Locate the cell with the specified text and output its [x, y] center coordinate. 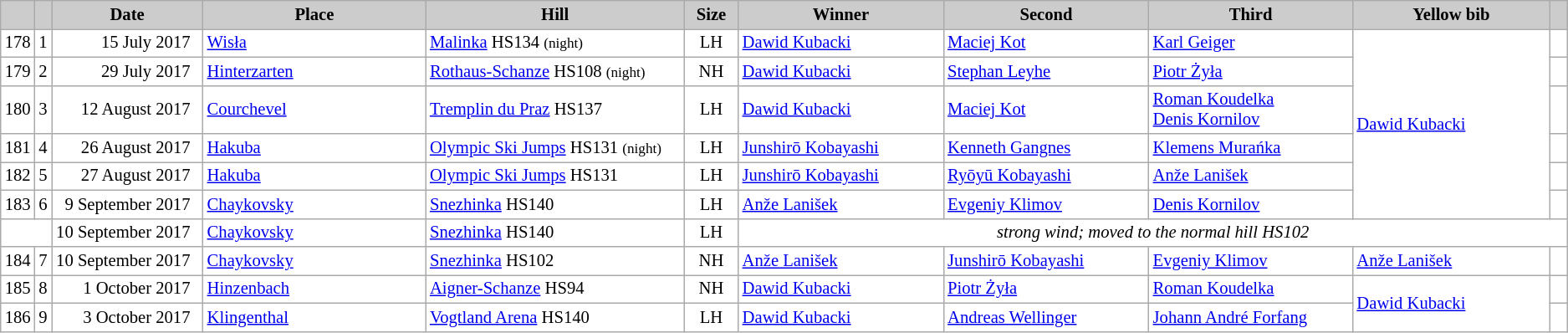
Date [127, 14]
182 [18, 176]
2 [43, 71]
Johann André Forfang [1251, 317]
strong wind; moved to the normal hill HS102 [1153, 233]
3 October 2017 [127, 317]
Wisła [314, 43]
Hill [555, 14]
8 [43, 289]
Kenneth Gangnes [1046, 148]
Winner [841, 14]
27 August 2017 [127, 176]
Karl Geiger [1251, 43]
Olympic Ski Jumps HS131 (night) [555, 148]
Stephan Leyhe [1046, 71]
Aigner-Schanze HS94 [555, 289]
181 [18, 148]
179 [18, 71]
5 [43, 176]
Malinka HS134 (night) [555, 43]
1 [43, 43]
Place [314, 14]
Third [1251, 14]
9 [43, 317]
186 [18, 317]
Snezhinka HS102 [555, 260]
Tremplin du Praz HS137 [555, 110]
Denis Kornilov [1251, 204]
6 [43, 204]
178 [18, 43]
Roman Koudelka [1251, 289]
Rothaus-Schanze HS108 (night) [555, 71]
Klemens Murańka [1251, 148]
Second [1046, 14]
12 August 2017 [127, 110]
Andreas Wellinger [1046, 317]
185 [18, 289]
180 [18, 110]
184 [18, 260]
29 July 2017 [127, 71]
9 September 2017 [127, 204]
Size [711, 14]
Vogtland Arena HS140 [555, 317]
Hinzenbach [314, 289]
Yellow bib [1451, 14]
15 July 2017 [127, 43]
Ryōyū Kobayashi [1046, 176]
Klingenthal [314, 317]
3 [43, 110]
Courchevel [314, 110]
1 October 2017 [127, 289]
183 [18, 204]
Hinterzarten [314, 71]
4 [43, 148]
26 August 2017 [127, 148]
Olympic Ski Jumps HS131 [555, 176]
7 [43, 260]
Roman Koudelka Denis Kornilov [1251, 110]
